Scan for the cell matching the given text and deliver its (x, y) coordinate at center. 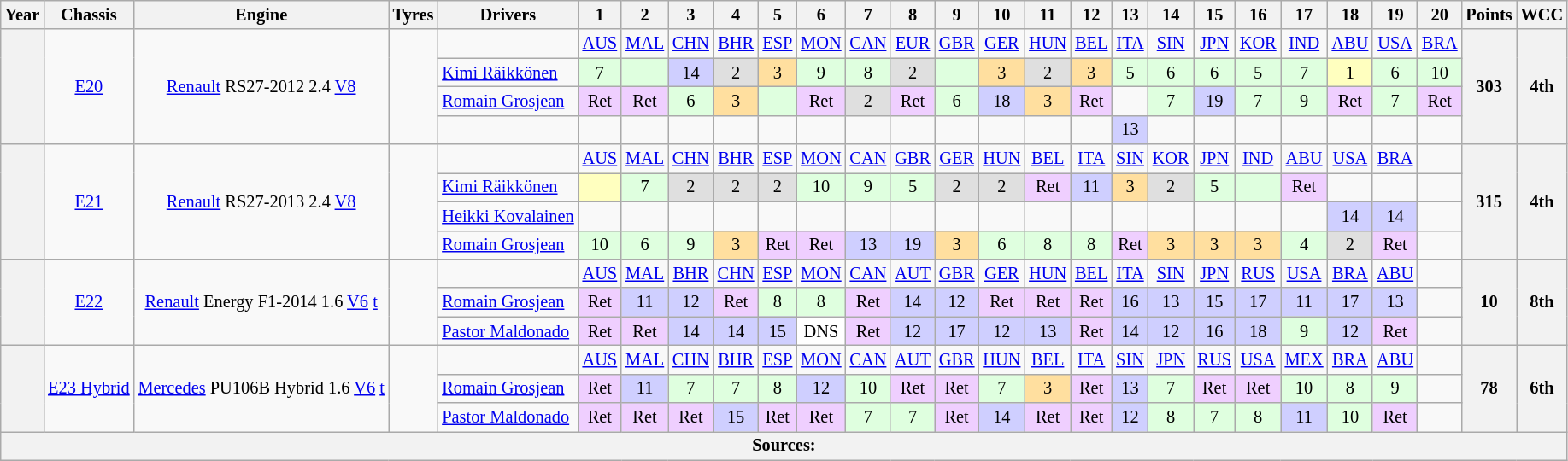
6th (1542, 388)
Engine (261, 15)
E20 (89, 87)
Chassis (89, 15)
8th (1542, 302)
20 (1440, 15)
Sources: (784, 446)
Drivers (508, 15)
MEX (1304, 359)
E21 (89, 201)
303 (1489, 87)
E23 Hybrid (89, 388)
Year (22, 15)
DNS (820, 331)
Renault RS27-2012 2.4 V8 (261, 87)
Renault Energy F1-2014 1.6 V6 t (261, 302)
Points (1489, 15)
Tyres (414, 15)
315 (1489, 201)
E22 (89, 302)
Heikki Kovalainen (508, 216)
Mercedes PU106B Hybrid 1.6 V6 t (261, 388)
EUR (913, 44)
Renault RS27-2013 2.4 V8 (261, 201)
WCC (1542, 15)
78 (1489, 388)
